Return the [x, y] coordinate for the center point of the cell that contains the specified text.  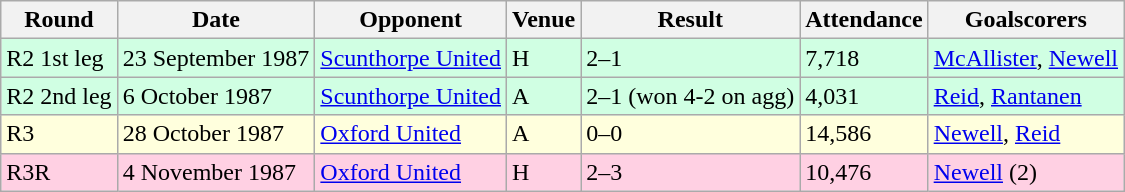
2–1 [690, 58]
23 September 1987 [216, 58]
28 October 1987 [216, 134]
R2 1st leg [59, 58]
4 November 1987 [216, 172]
Newell (2) [1026, 172]
0–0 [690, 134]
10,476 [864, 172]
R3R [59, 172]
14,586 [864, 134]
McAllister, Newell [1026, 58]
2–3 [690, 172]
Reid, Rantanen [1026, 96]
Round [59, 20]
Attendance [864, 20]
Result [690, 20]
Date [216, 20]
Venue [544, 20]
Goalscorers [1026, 20]
Opponent [411, 20]
7,718 [864, 58]
R3 [59, 134]
Newell, Reid [1026, 134]
4,031 [864, 96]
2–1 (won 4-2 on agg) [690, 96]
R2 2nd leg [59, 96]
6 October 1987 [216, 96]
